For the text-containing cell, return its midpoint in [X, Y] coordinate format. 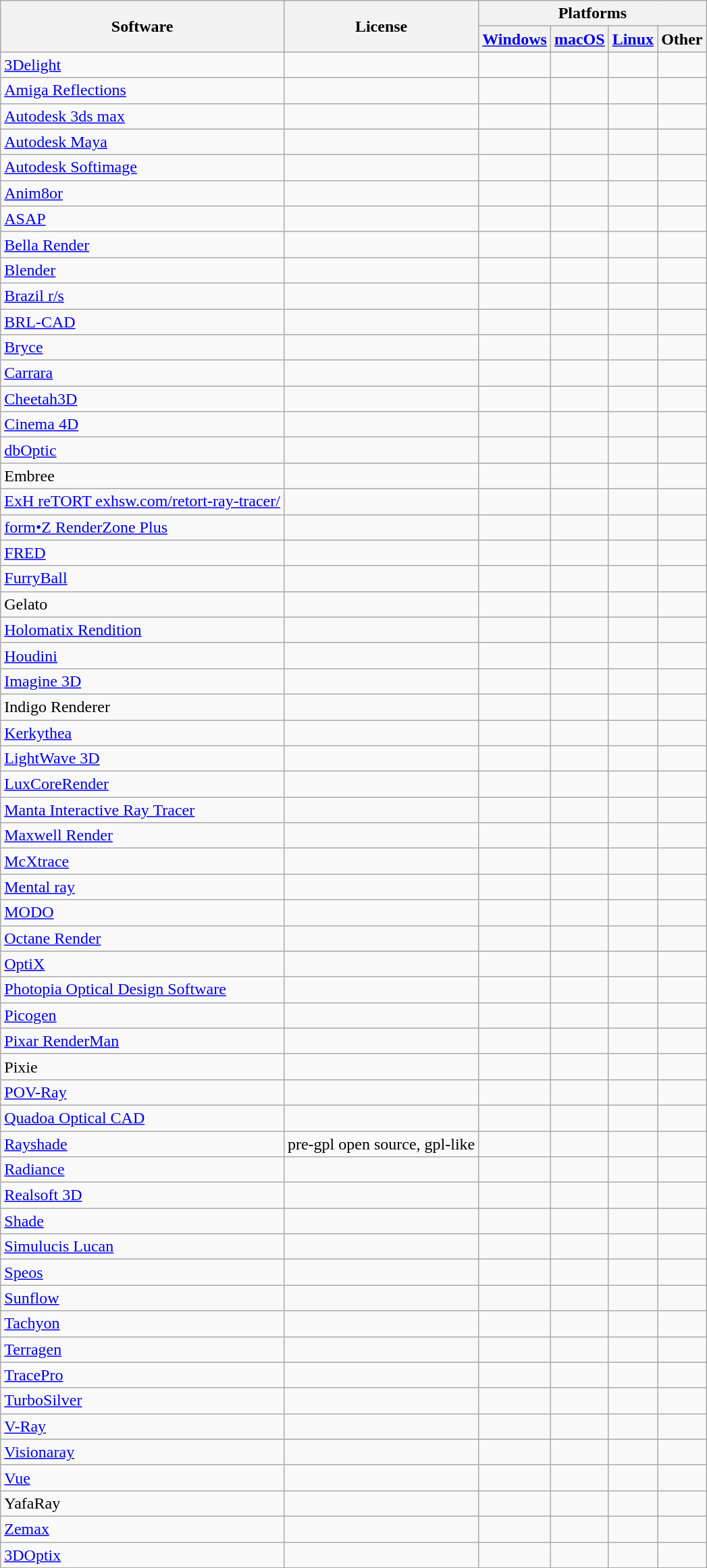
Realsoft 3D [142, 1195]
Rayshade [142, 1144]
Blender [142, 270]
Anim8or [142, 193]
Pixar RenderMan [142, 1041]
pre-gpl open source, gpl-like [381, 1144]
Simulucis Lucan [142, 1247]
Carrara [142, 373]
Kerkythea [142, 732]
Quadoa Optical CAD [142, 1118]
BRL-CAD [142, 322]
Imagine 3D [142, 681]
V-Ray [142, 1426]
Platforms [593, 13]
Octane Render [142, 938]
POV-Ray [142, 1092]
McXtrace [142, 861]
ExH reTORT exhsw.com/retort-ray-tracer/ [142, 502]
Autodesk Maya [142, 142]
Indigo Renderer [142, 707]
Brazil r/s [142, 296]
Tachyon [142, 1324]
Vue [142, 1478]
Maxwell Render [142, 836]
Sunflow [142, 1298]
LuxCoreRender [142, 784]
License [381, 26]
Software [142, 26]
Speos [142, 1272]
3DOptix [142, 1555]
3Delight [142, 65]
Linux [633, 39]
Windows [515, 39]
TurboSilver [142, 1401]
Manta Interactive Ray Tracer [142, 810]
Photopia Optical Design Software [142, 990]
Houdini [142, 655]
FurryBall [142, 578]
Bella Render [142, 244]
Holomatix Rendition [142, 630]
Cinema 4D [142, 425]
Cheetah3D [142, 399]
OptiX [142, 964]
dbOptic [142, 450]
Gelato [142, 604]
Shade [142, 1221]
YafaRay [142, 1503]
Radiance [142, 1170]
Other [682, 39]
form•Z RenderZone Plus [142, 527]
Zemax [142, 1529]
Terragen [142, 1349]
LightWave 3D [142, 759]
Picogen [142, 1015]
FRED [142, 553]
Mental ray [142, 887]
Autodesk 3ds max [142, 116]
MODO [142, 913]
TracePro [142, 1375]
Embree [142, 476]
Pixie [142, 1066]
Visionaray [142, 1452]
Amiga Reflections [142, 90]
macOS [579, 39]
Bryce [142, 348]
Autodesk Softimage [142, 167]
ASAP [142, 219]
